Return the [x, y] coordinate for the center point of the cell that contains the specified text.  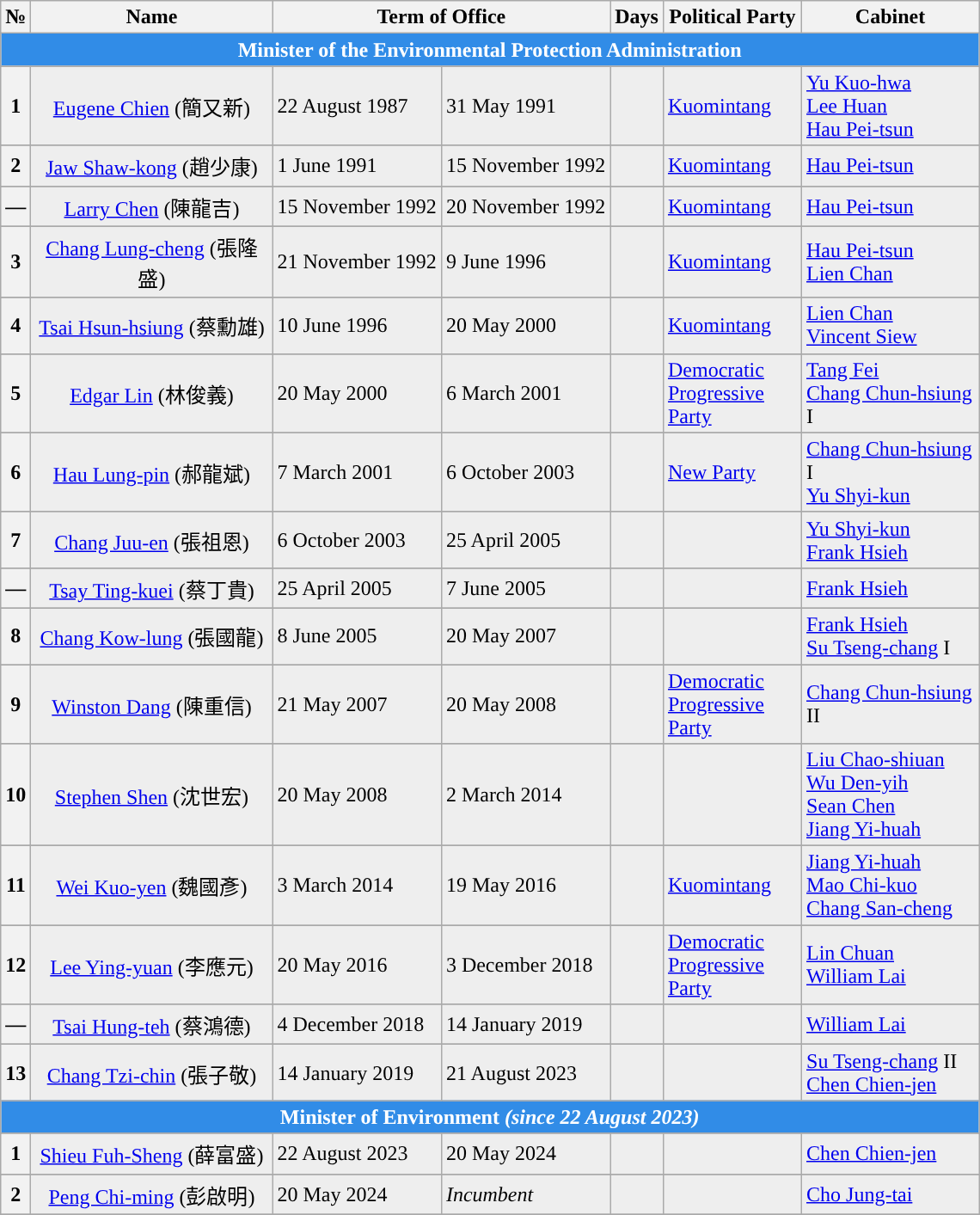
21 November 1992 [357, 261]
Su Tseng-chang IIChen Chien-jen [891, 1073]
31 May 1991 [525, 106]
1 June 1991 [357, 165]
3 March 2014 [357, 886]
Minister of the Environmental Protection Administration [490, 50]
Tsay Ting-kuei (蔡丁貴) [151, 588]
10 June 1996 [357, 325]
New Party [732, 472]
22 August 1987 [357, 106]
4 [15, 325]
Lin ChuanWilliam Lai [891, 965]
Yu Shyi-kunFrank Hsieh [891, 540]
6 March 2001 [525, 393]
Tsai Hung-teh (蔡鴻德) [151, 1025]
Political Party [732, 17]
Chen Chien-jen [891, 1154]
8 [15, 636]
Larry Chen (陳龍吉) [151, 206]
Jaw Shaw-kong (趙少康) [151, 165]
22 August 2023 [357, 1154]
20 November 1992 [525, 206]
20 May 2007 [525, 636]
9 June 1996 [525, 261]
Tang FeiChang Chun-hsiung I [891, 393]
21 May 2007 [357, 703]
6 [15, 472]
Peng Chi-ming (彭啟明) [151, 1194]
William Lai [891, 1025]
Incumbent [525, 1194]
19 May 2016 [525, 886]
Eugene Chien (簡又新) [151, 106]
Tsai Hsun-hsiung (蔡勳雄) [151, 325]
Edgar Lin (林俊義) [151, 393]
4 December 2018 [357, 1025]
10 [15, 795]
Winston Dang (陳重信) [151, 703]
11 [15, 886]
20 May 2016 [357, 965]
Hau Lung-pin (郝龍斌) [151, 472]
7 March 2001 [357, 472]
Chang Juu-en (張祖恩) [151, 540]
Chang Tzi-chin (張子敬) [151, 1073]
Shieu Fuh-Sheng (薛富盛) [151, 1154]
7 June 2005 [525, 588]
8 June 2005 [357, 636]
Hau Pei-tsunLien Chan [891, 261]
Frank HsiehSu Tseng-chang I [891, 636]
12 [15, 965]
Cho Jung-tai [891, 1194]
Jiang Yi-huahMao Chi-kuoChang San-cheng [891, 886]
7 [15, 540]
3 [15, 261]
3 December 2018 [525, 965]
Chang Chun-hsiung IYu Shyi-kun [891, 472]
13 [15, 1073]
21 August 2023 [525, 1073]
Minister of Environment (since 22 August 2023) [490, 1117]
Chang Kow-lung (張國龍) [151, 636]
5 [15, 393]
2 March 2014 [525, 795]
Yu Kuo-hwaLee HuanHau Pei-tsun [891, 106]
Liu Chao-shiuanWu Den-yihSean ChenJiang Yi-huah [891, 795]
Days [637, 17]
Stephen Shen (沈世宏) [151, 795]
Term of Office [442, 17]
Lee Ying-yuan (李應元) [151, 965]
Chang Chun-hsiung II [891, 703]
Chang Lung-cheng (張隆盛) [151, 261]
Name [151, 17]
Frank Hsieh [891, 588]
Wei Kuo-yen (魏國彥) [151, 886]
Cabinet [891, 17]
9 [15, 703]
№ [15, 17]
Lien ChanVincent Siew [891, 325]
